Detect which cell encompasses the target text, then output its (x, y) center coordinate. 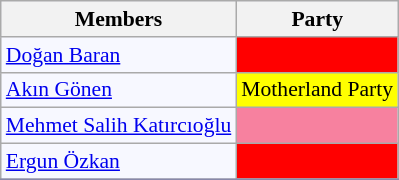
Motherland Party (317, 90)
Akın Gönen (119, 90)
Ergun Özkan (119, 162)
Party (317, 19)
Members (119, 19)
Doğan Baran (119, 55)
Mehmet Salih Katırcıoğlu (119, 126)
